Output the [x, y] coordinate of the center of the cell containing the given text.  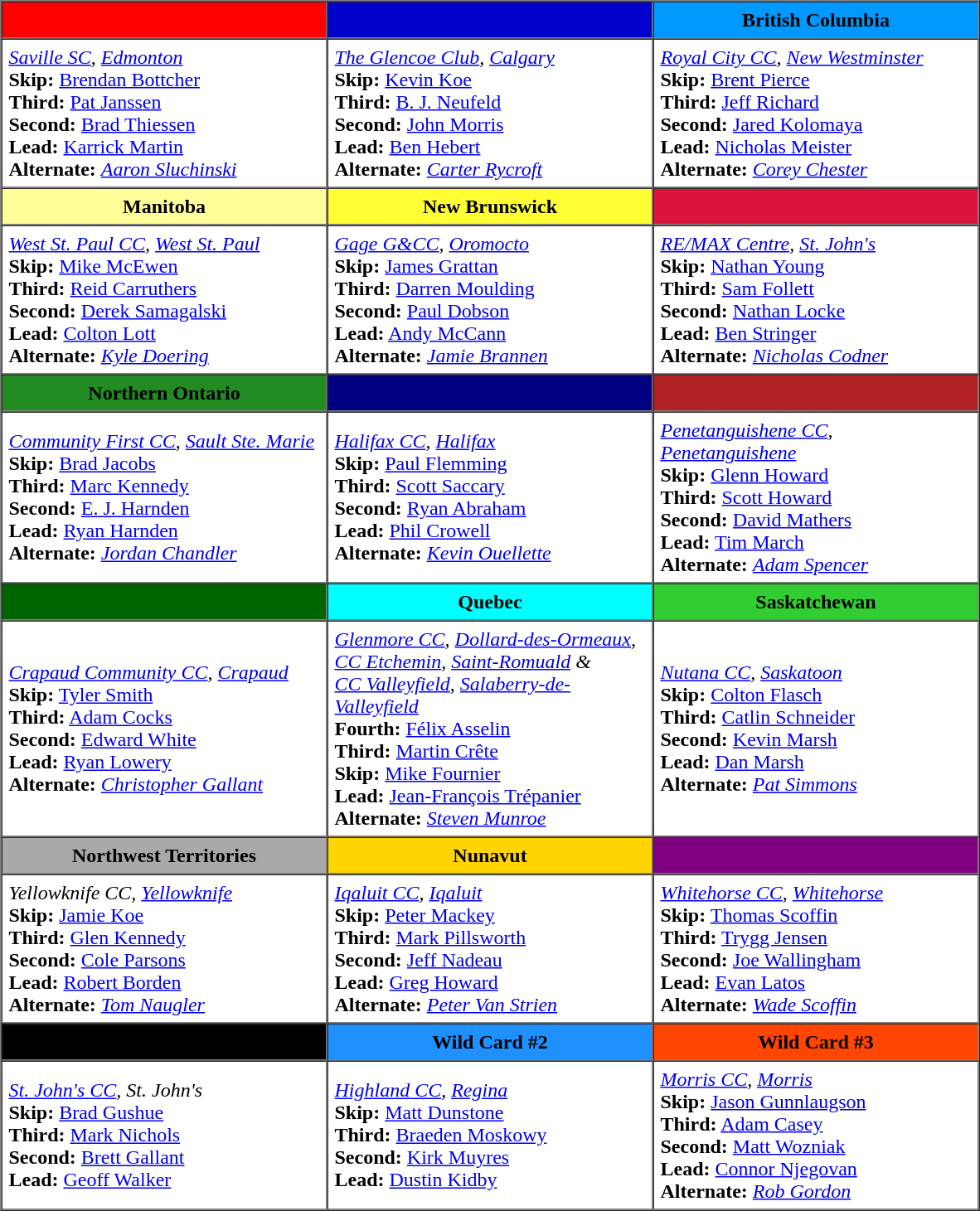
Whitehorse CC, WhitehorseSkip: Thomas Scoffin Third: Trygg Jensen Second: Joe Wallingham Lead: Evan Latos Alternate: Wade Scoffin [816, 948]
St. John's CC, St. John'sSkip: Brad Gushue Third: Mark Nichols Second: Brett Gallant Lead: Geoff Walker [164, 1136]
Northwest Territories [164, 855]
Wild Card #2 [489, 1041]
Iqaluit CC, IqaluitSkip: Peter Mackey Third: Mark Pillsworth Second: Jeff Nadeau Lead: Greg Howard Alternate: Peter Van Strien [489, 948]
Saskatchewan [816, 602]
Halifax CC, HalifaxSkip: Paul Flemming Third: Scott Saccary Second: Ryan Abraham Lead: Phil Crowell Alternate: Kevin Ouellette [489, 497]
Saville SC, EdmontonSkip: Brendan Bottcher Third: Pat Janssen Second: Brad Thiessen Lead: Karrick Martin Alternate: Aaron Sluchinski [164, 113]
Penetanguishene CC, PenetanguisheneSkip: Glenn Howard Third: Scott Howard Second: David Mathers Lead: Tim March Alternate: Adam Spencer [816, 497]
The Glencoe Club, CalgarySkip: Kevin Koe Third: B. J. Neufeld Second: John Morris Lead: Ben Hebert Alternate: Carter Rycroft [489, 113]
New Brunswick [489, 206]
Morris CC, MorrisSkip: Jason Gunnlaugson Third: Adam Casey Second: Matt Wozniak Lead: Connor Njegovan Alternate: Rob Gordon [816, 1136]
West St. Paul CC, West St. PaulSkip: Mike McEwen Third: Reid Carruthers Second: Derek Samagalski Lead: Colton Lott Alternate: Kyle Doering [164, 300]
Nutana CC, SaskatoonSkip: Colton Flasch Third: Catlin Schneider Second: Kevin Marsh Lead: Dan Marsh Alternate: Pat Simmons [816, 728]
Manitoba [164, 206]
Quebec [489, 602]
British Columbia [816, 20]
Yellowknife CC, YellowknifeSkip: Jamie Koe Third: Glen Kennedy Second: Cole Parsons Lead: Robert Borden Alternate: Tom Naugler [164, 948]
Highland CC, ReginaSkip: Matt Dunstone Third: Braeden Moskowy Second: Kirk Muyres Lead: Dustin Kidby [489, 1136]
Northern Ontario [164, 393]
Royal City CC, New WestminsterSkip: Brent Pierce Third: Jeff Richard Second: Jared Kolomaya Lead: Nicholas Meister Alternate: Corey Chester [816, 113]
Nunavut [489, 855]
Community First CC, Sault Ste. MarieSkip: Brad Jacobs Third: Marc Kennedy Second: E. J. Harnden Lead: Ryan Harnden Alternate: Jordan Chandler [164, 497]
RE/MAX Centre, St. John'sSkip: Nathan Young Third: Sam Follett Second: Nathan Locke Lead: Ben Stringer Alternate: Nicholas Codner [816, 300]
Gage G&CC, OromoctoSkip: James Grattan Third: Darren Moulding Second: Paul Dobson Lead: Andy McCann Alternate: Jamie Brannen [489, 300]
Wild Card #3 [816, 1041]
Crapaud Community CC, CrapaudSkip: Tyler Smith Third: Adam Cocks Second: Edward White Lead: Ryan Lowery Alternate: Christopher Gallant [164, 728]
